Output the [X, Y] coordinate of the center of the cell containing the given text.  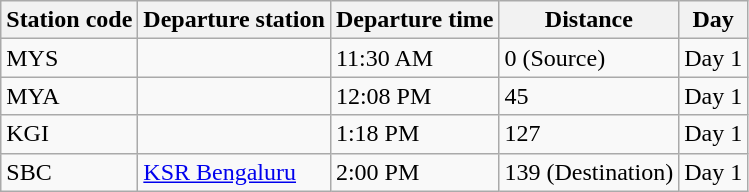
KSR Bengaluru [234, 172]
Station code [70, 20]
12:08 PM [414, 96]
127 [589, 134]
SBC [70, 172]
139 (Destination) [589, 172]
Departure time [414, 20]
2:00 PM [414, 172]
Day [714, 20]
Distance [589, 20]
MYA [70, 96]
MYS [70, 58]
KGI [70, 134]
1:18 PM [414, 134]
11:30 AM [414, 58]
0 (Source) [589, 58]
Departure station [234, 20]
45 [589, 96]
